For the text-containing cell, return its midpoint in [X, Y] coordinate format. 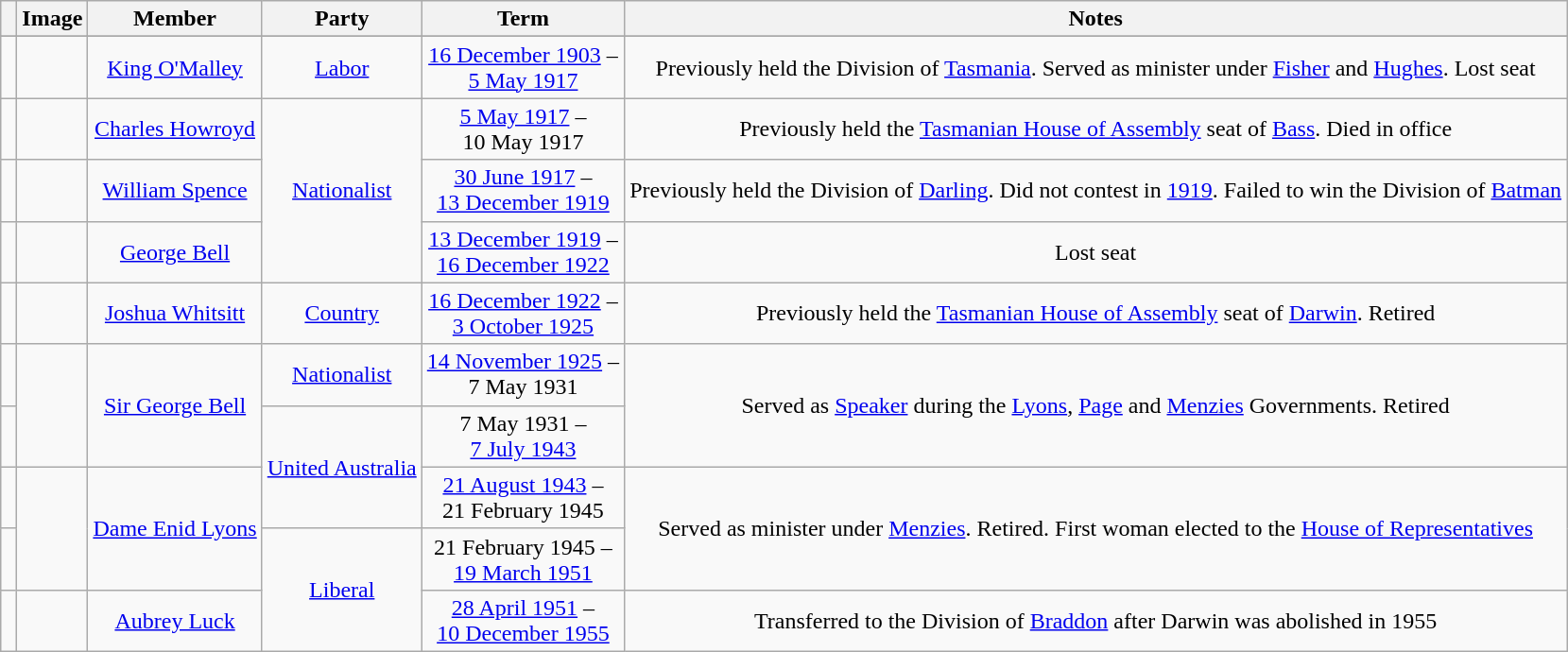
28 April 1951 –10 December 1955 [523, 620]
Previously held the Tasmanian House of Assembly seat of Bass. Died in office [1096, 129]
16 December 1922 –3 October 1925 [523, 314]
Liberal [342, 590]
Labor [342, 68]
Transferred to the Division of Braddon after Darwin was abolished in 1955 [1096, 620]
5 May 1917 –10 May 1917 [523, 129]
21 August 1943 –21 February 1945 [523, 497]
Notes [1096, 19]
Charles Howroyd [175, 129]
Image [53, 19]
Dame Enid Lyons [175, 528]
Sir George Bell [175, 405]
Lost seat [1096, 251]
Previously held the Division of Tasmania. Served as minister under Fisher and Hughes. Lost seat [1096, 68]
16 December 1903 –5 May 1917 [523, 68]
30 June 1917 –13 December 1919 [523, 191]
George Bell [175, 251]
Aubrey Luck [175, 620]
Served as minister under Menzies. Retired. First woman elected to the House of Representatives [1096, 528]
Served as Speaker during the Lyons, Page and Menzies Governments. Retired [1096, 405]
13 December 1919 –16 December 1922 [523, 251]
United Australia [342, 467]
Country [342, 314]
14 November 1925 –7 May 1931 [523, 374]
Party [342, 19]
Previously held the Tasmanian House of Assembly seat of Darwin. Retired [1096, 314]
Member [175, 19]
Term [523, 19]
Joshua Whitsitt [175, 314]
21 February 1945 –19 March 1951 [523, 559]
7 May 1931 –7 July 1943 [523, 437]
Previously held the Division of Darling. Did not contest in 1919. Failed to win the Division of Batman [1096, 191]
William Spence [175, 191]
King O'Malley [175, 68]
